Detect which cell encompasses the target text, then output its (x, y) center coordinate. 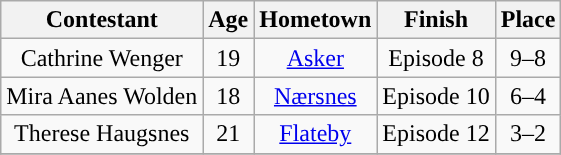
9–8 (528, 58)
Age (228, 20)
Mira Aanes Wolden (102, 96)
Finish (436, 20)
Therese Haugsnes (102, 134)
Hometown (316, 20)
Place (528, 20)
Flateby (316, 134)
6–4 (528, 96)
Episode 12 (436, 134)
21 (228, 134)
Episode 10 (436, 96)
19 (228, 58)
Contestant (102, 20)
Nærsnes (316, 96)
Asker (316, 58)
Episode 8 (436, 58)
Cathrine Wenger (102, 58)
3–2 (528, 134)
18 (228, 96)
